Locate the cell with the specified text and output its [x, y] center coordinate. 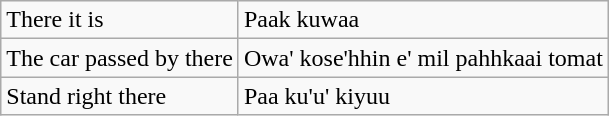
Owa' kose'hhin e' mil pahhkaai tomat [423, 58]
Stand right there [120, 96]
Paa ku'u' kiyuu [423, 96]
The car passed by there [120, 58]
There it is [120, 20]
Paak kuwaa [423, 20]
